Identify which cell holds the provided text, then report its (X, Y) central coordinate. 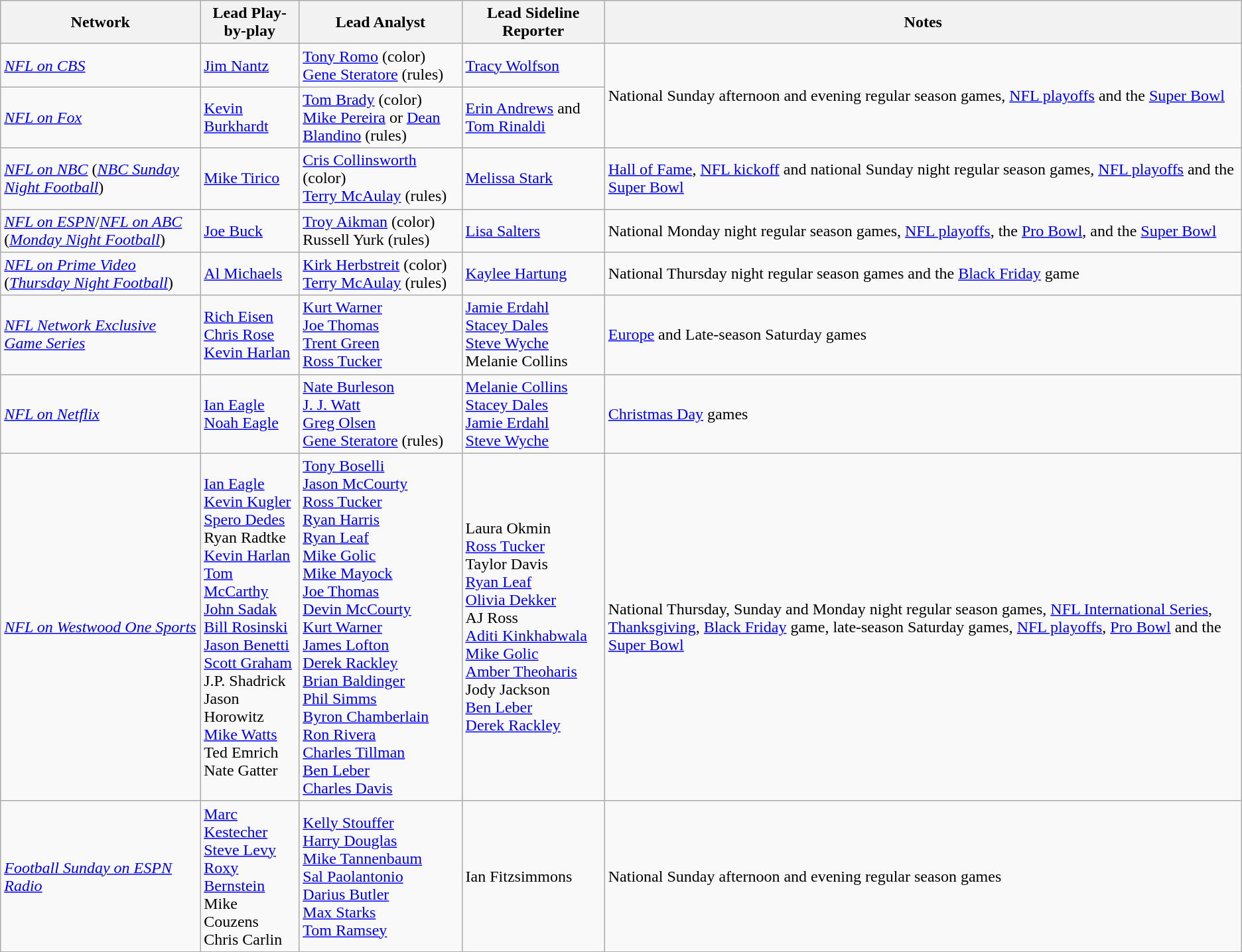
Laura OkminRoss TuckerTaylor DavisRyan LeafOlivia DekkerAJ RossAditi KinkhabwalaMike GolicAmber TheoharisJody JacksonBen LeberDerek Rackley (533, 627)
Hall of Fame, NFL kickoff and national Sunday night regular season games, NFL playoffs and the Super Bowl (923, 178)
Tony Romo (color)Gene Steratore (rules) (381, 65)
Al Michaels (249, 273)
Ian Fitzsimmons (533, 876)
Kirk Herbstreit (color)Terry McAulay (rules) (381, 273)
Melissa Stark (533, 178)
Mike Tirico (249, 178)
Lead Sideline Reporter (533, 23)
Lead Play-by-play (249, 23)
Nate BurlesonJ. J. WattGreg OlsenGene Steratore (rules) (381, 414)
Marc KestecherSteve LevyRoxy BernsteinMike CouzensChris Carlin (249, 876)
Football Sunday on ESPN Radio (101, 876)
National Sunday afternoon and evening regular season games (923, 876)
Tom Brady (color)Mike Pereira or Dean Blandino (rules) (381, 117)
Cris Collinsworth (color)Terry McAulay (rules) (381, 178)
Christmas Day games (923, 414)
Kevin Burkhardt (249, 117)
National Monday night regular season games, NFL playoffs, the Pro Bowl, and the Super Bowl (923, 231)
Kaylee Hartung (533, 273)
NFL on NBC (NBC Sunday Night Football) (101, 178)
Joe Buck (249, 231)
Jamie ErdahlStacey DalesSteve WycheMelanie Collins (533, 334)
Tracy Wolfson (533, 65)
NFL on ESPN/NFL on ABC (Monday Night Football) (101, 231)
Rich EisenChris RoseKevin Harlan (249, 334)
Network (101, 23)
NFL Network Exclusive Game Series (101, 334)
NFL on Westwood One Sports (101, 627)
Lisa Salters (533, 231)
Jim Nantz (249, 65)
NFL on Fox (101, 117)
Erin Andrews and Tom Rinaldi (533, 117)
Kurt WarnerJoe ThomasTrent GreenRoss Tucker (381, 334)
Ian EagleNoah Eagle (249, 414)
National Thursday night regular season games and the Black Friday game (923, 273)
Europe and Late-season Saturday games (923, 334)
Troy Aikman (color)Russell Yurk (rules) (381, 231)
National Sunday afternoon and evening regular season games, NFL playoffs and the Super Bowl (923, 96)
NFL on Prime Video (Thursday Night Football) (101, 273)
NFL on CBS (101, 65)
NFL on Netflix (101, 414)
Kelly StoufferHarry DouglasMike TannenbaumSal PaolantonioDarius ButlerMax StarksTom Ramsey (381, 876)
Lead Analyst (381, 23)
Notes (923, 23)
Melanie CollinsStacey DalesJamie ErdahlSteve Wyche (533, 414)
